Locate the cell with the specified text and output its (X, Y) center coordinate. 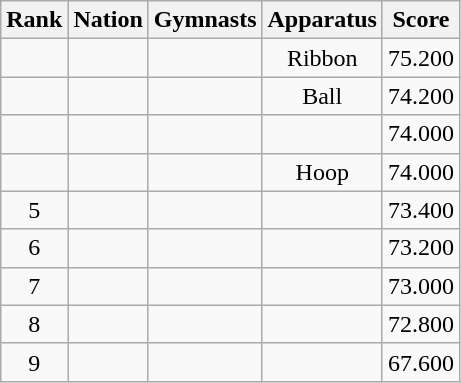
73.000 (420, 286)
67.600 (420, 362)
Nation (108, 20)
Ribbon (322, 58)
Gymnasts (205, 20)
9 (34, 362)
Ball (322, 96)
72.800 (420, 324)
Score (420, 20)
6 (34, 248)
75.200 (420, 58)
5 (34, 210)
8 (34, 324)
73.200 (420, 248)
73.400 (420, 210)
74.200 (420, 96)
7 (34, 286)
Hoop (322, 172)
Apparatus (322, 20)
Rank (34, 20)
